Determine the [x, y] coordinate at the center of the cell enclosing the given text.  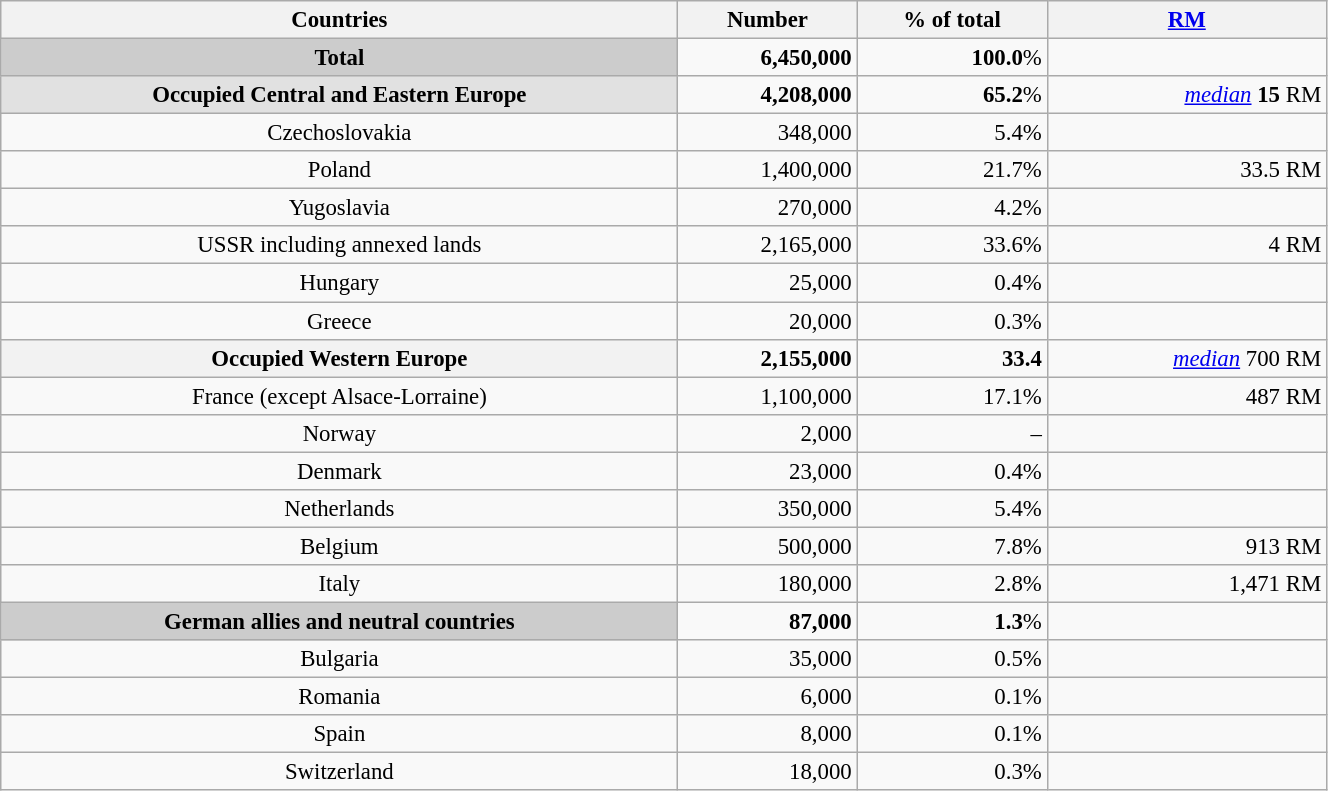
17.1% [952, 396]
Occupied Western Europe [340, 358]
% of total [952, 20]
100.0% [952, 58]
25,000 [768, 283]
270,000 [768, 208]
Norway [340, 433]
median 700 RM [1186, 358]
913 RM [1186, 546]
20,000 [768, 321]
348,000 [768, 133]
Switzerland [340, 772]
– [952, 433]
Occupied Central and Eastern Europe [340, 95]
German allies and neutral countries [340, 621]
France (except Alsace-Lorraine) [340, 396]
1,400,000 [768, 170]
487 RM [1186, 396]
2,155,000 [768, 358]
RM [1186, 20]
21.7% [952, 170]
Denmark [340, 471]
2,165,000 [768, 245]
Countries [340, 20]
Yugoslavia [340, 208]
USSR including annexed lands [340, 245]
23,000 [768, 471]
4.2% [952, 208]
Czechoslovakia [340, 133]
6,450,000 [768, 58]
350,000 [768, 509]
4 RM [1186, 245]
Number [768, 20]
2,000 [768, 433]
Greece [340, 321]
0.5% [952, 659]
Total [340, 58]
33.5 RM [1186, 170]
1.3% [952, 621]
65.2% [952, 95]
87,000 [768, 621]
7.8% [952, 546]
2.8% [952, 584]
Bulgaria [340, 659]
median 15 RM [1186, 95]
6,000 [768, 697]
33.4 [952, 358]
Hungary [340, 283]
Italy [340, 584]
Poland [340, 170]
35,000 [768, 659]
1,471 RM [1186, 584]
8,000 [768, 734]
1,100,000 [768, 396]
500,000 [768, 546]
18,000 [768, 772]
Romania [340, 697]
4,208,000 [768, 95]
Belgium [340, 546]
Spain [340, 734]
Netherlands [340, 509]
180,000 [768, 584]
33.6% [952, 245]
